Detect which cell encompasses the target text, then output its (x, y) center coordinate. 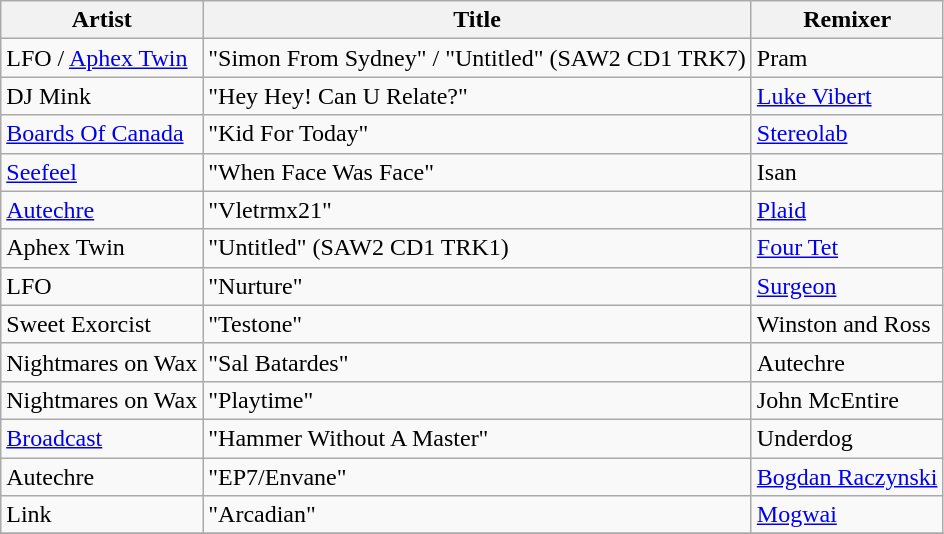
Broadcast (102, 438)
"Hammer Without A Master" (478, 438)
DJ Mink (102, 96)
"Simon From Sydney" / "Untitled" (SAW2 CD1 TRK7) (478, 58)
"Playtime" (478, 400)
"Nurture" (478, 286)
"Sal Batardes" (478, 362)
Remixer (847, 20)
"Kid For Today" (478, 134)
Stereolab (847, 134)
Underdog (847, 438)
"When Face Was Face" (478, 172)
"Arcadian" (478, 515)
Surgeon (847, 286)
Isan (847, 172)
"Untitled" (SAW2 CD1 TRK1) (478, 248)
"Testone" (478, 324)
Boards Of Canada (102, 134)
Four Tet (847, 248)
Bogdan Raczynski (847, 477)
"EP7/Envane" (478, 477)
Artist (102, 20)
Winston and Ross (847, 324)
"Hey Hey! Can U Relate?" (478, 96)
Plaid (847, 210)
Sweet Exorcist (102, 324)
Title (478, 20)
John McEntire (847, 400)
Mogwai (847, 515)
LFO / Aphex Twin (102, 58)
Aphex Twin (102, 248)
Seefeel (102, 172)
"Vletrmx21" (478, 210)
Link (102, 515)
Pram (847, 58)
Luke Vibert (847, 96)
LFO (102, 286)
